Find where the given text appears and provide that cell's center as [X, Y] coordinate. 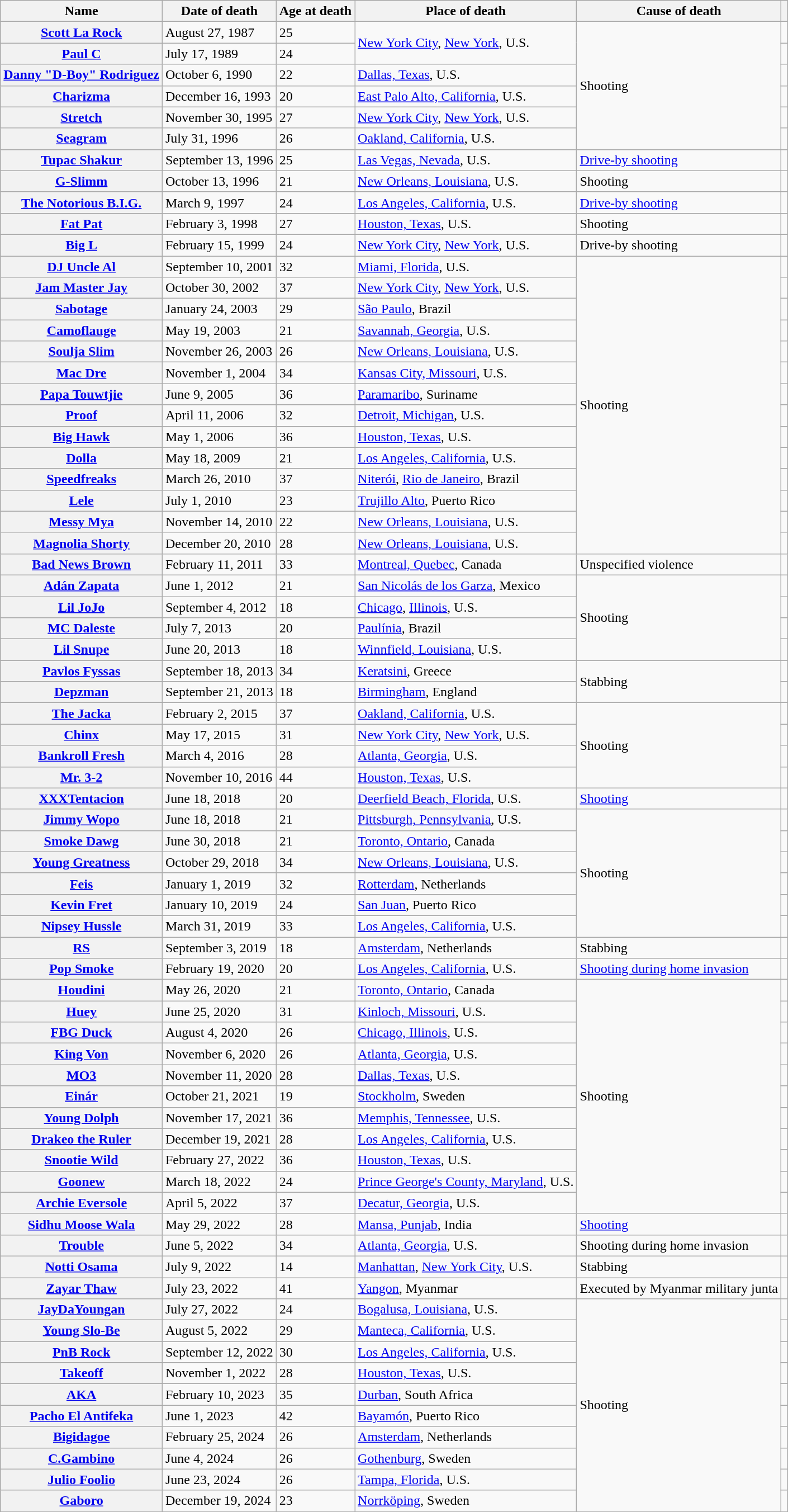
December 20, 2010 [219, 543]
July 23, 2022 [219, 1288]
Young Greatness [82, 862]
Scott La Rock [82, 32]
Las Vegas, Nevada, U.S. [466, 160]
XXXTentacion [82, 798]
June 20, 2013 [219, 650]
March 31, 2019 [219, 926]
June 1, 2012 [219, 585]
April 11, 2006 [219, 415]
June 4, 2024 [219, 1458]
Bad News Brown [82, 564]
March 4, 2016 [219, 756]
Kansas City, Missouri, U.S. [466, 373]
December 16, 1993 [219, 96]
January 24, 2003 [219, 309]
January 10, 2019 [219, 905]
Bigidagoe [82, 1437]
Prince George's County, Maryland, U.S. [466, 1182]
Huey [82, 1012]
Birmingham, England [466, 692]
February 11, 2011 [219, 564]
MO3 [82, 1075]
14 [315, 1267]
February 25, 2024 [219, 1437]
Gaboro [82, 1501]
Notti Osama [82, 1267]
Takeoff [82, 1373]
October 6, 1990 [219, 75]
Bogalusa, Louisiana, U.S. [466, 1310]
42 [315, 1416]
Drakeo the Ruler [82, 1139]
May 18, 2009 [219, 458]
San Nicolás de los Garza, Mexico [466, 585]
November 6, 2020 [219, 1054]
February 10, 2023 [219, 1395]
The Jacka [82, 714]
Danny "D-Boy" Rodriguez [82, 75]
Big Hawk [82, 437]
August 4, 2020 [219, 1033]
June 30, 2018 [219, 841]
Papa Touwtjie [82, 394]
March 26, 2010 [219, 479]
Bayamón, Puerto Rico [466, 1416]
Young Slo-Be [82, 1331]
Kinloch, Missouri, U.S. [466, 1012]
Lele [82, 500]
Big L [82, 245]
February 27, 2022 [219, 1160]
Depzman [82, 692]
JayDaYoungan [82, 1310]
September 12, 2022 [219, 1352]
Snootie Wild [82, 1160]
April 5, 2022 [219, 1203]
Deerfield Beach, Florida, U.S. [466, 798]
November 1, 2022 [219, 1373]
RS [82, 948]
June 9, 2005 [219, 394]
São Paulo, Brazil [466, 309]
Einár [82, 1097]
Norrköping, Sweden [466, 1501]
Keratsini, Greece [466, 671]
Chinx [82, 735]
Mac Dre [82, 373]
Trouble [82, 1245]
Fat Pat [82, 224]
Lil Snupe [82, 650]
The Notorious B.I.G. [82, 202]
FBG Duck [82, 1033]
Zayar Thaw [82, 1288]
Age at death [315, 11]
Tupac Shakur [82, 160]
Mr. 3-2 [82, 777]
DJ Uncle Al [82, 267]
Manteca, California, U.S. [466, 1331]
November 17, 2021 [219, 1118]
Memphis, Tennessee, U.S. [466, 1118]
PnB Rock [82, 1352]
August 27, 1987 [219, 32]
August 5, 2022 [219, 1331]
19 [315, 1097]
Paul C [82, 54]
June 23, 2024 [219, 1480]
Bankroll Fresh [82, 756]
July 7, 2013 [219, 629]
November 1, 2004 [219, 373]
July 17, 1989 [219, 54]
Dolla [82, 458]
Jimmy Wopo [82, 820]
Paulínia, Brazil [466, 629]
February 15, 1999 [219, 245]
Young Dolph [82, 1118]
Kevin Fret [82, 905]
Lil JoJo [82, 607]
Pop Smoke [82, 969]
Messy Mya [82, 522]
October 30, 2002 [219, 288]
Proof [82, 415]
Manhattan, New York City, U.S. [466, 1267]
Julio Foolio [82, 1480]
Paramaribo, Suriname [466, 394]
May 26, 2020 [219, 990]
Yangon, Myanmar [466, 1288]
May 1, 2006 [219, 437]
February 19, 2020 [219, 969]
35 [315, 1395]
November 30, 1995 [219, 117]
44 [315, 777]
March 18, 2022 [219, 1182]
Tampa, Florida, U.S. [466, 1480]
Montreal, Quebec, Canada [466, 564]
Unspecified violence [679, 564]
Nipsey Hussle [82, 926]
Stockholm, Sweden [466, 1097]
September 10, 2001 [219, 267]
October 29, 2018 [219, 862]
Pacho El Antifeka [82, 1416]
Archie Eversole [82, 1203]
King Von [82, 1054]
May 19, 2003 [219, 330]
Stretch [82, 117]
September 4, 2012 [219, 607]
February 2, 2015 [219, 714]
Date of death [219, 11]
October 13, 1996 [219, 181]
Winnfield, Louisiana, U.S. [466, 650]
MC Daleste [82, 629]
July 31, 1996 [219, 139]
July 1, 2010 [219, 500]
Jam Master Jay [82, 288]
San Juan, Puerto Rico [466, 905]
East Palo Alto, California, U.S. [466, 96]
Speedfreaks [82, 479]
Niterói, Rio de Janeiro, Brazil [466, 479]
Pittsburgh, Pennsylvania, U.S. [466, 820]
Camoflauge [82, 330]
December 19, 2024 [219, 1501]
30 [315, 1352]
July 27, 2022 [219, 1310]
Goonew [82, 1182]
Cause of death [679, 11]
September 18, 2013 [219, 671]
Soulja Slim [82, 352]
Adán Zapata [82, 585]
June 1, 2023 [219, 1416]
September 13, 1996 [219, 160]
Pavlos Fyssas [82, 671]
Decatur, Georgia, U.S. [466, 1203]
November 11, 2020 [219, 1075]
Savannah, Georgia, U.S. [466, 330]
November 10, 2016 [219, 777]
Executed by Myanmar military junta [679, 1288]
Mansa, Punjab, India [466, 1224]
Sabotage [82, 309]
May 17, 2015 [219, 735]
March 9, 1997 [219, 202]
November 14, 2010 [219, 522]
May 29, 2022 [219, 1224]
February 3, 1998 [219, 224]
Seagram [82, 139]
41 [315, 1288]
Charizma [82, 96]
Durban, South Africa [466, 1395]
AKA [82, 1395]
G-Slimm [82, 181]
Gothenburg, Sweden [466, 1458]
Houdini [82, 990]
December 19, 2021 [219, 1139]
Name [82, 11]
Feis [82, 883]
C.Gambino [82, 1458]
Magnolia Shorty [82, 543]
November 26, 2003 [219, 352]
Trujillo Alto, Puerto Rico [466, 500]
June 5, 2022 [219, 1245]
July 9, 2022 [219, 1267]
Place of death [466, 11]
October 21, 2021 [219, 1097]
September 21, 2013 [219, 692]
January 1, 2019 [219, 883]
Miami, Florida, U.S. [466, 267]
June 25, 2020 [219, 1012]
September 3, 2019 [219, 948]
Sidhu Moose Wala [82, 1224]
Smoke Dawg [82, 841]
Detroit, Michigan, U.S. [466, 415]
Rotterdam, Netherlands [466, 883]
